From the cell containing the given text, extract its center point as (X, Y) coordinate. 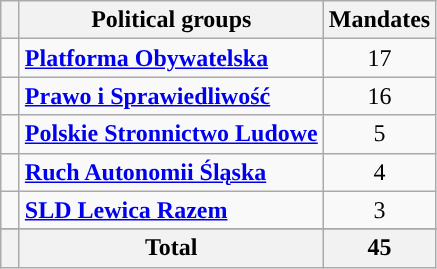
Platforma Obywatelska (171, 58)
4 (379, 172)
16 (379, 96)
3 (379, 210)
Polskie Stronnictwo Ludowe (171, 134)
Mandates (379, 20)
Political groups (171, 20)
17 (379, 58)
Prawo i Sprawiedliwość (171, 96)
5 (379, 134)
Total (171, 248)
SLD Lewica Razem (171, 210)
Ruch Autonomii Śląska (171, 172)
45 (379, 248)
